Detect which cell encompasses the target text, then output its [x, y] center coordinate. 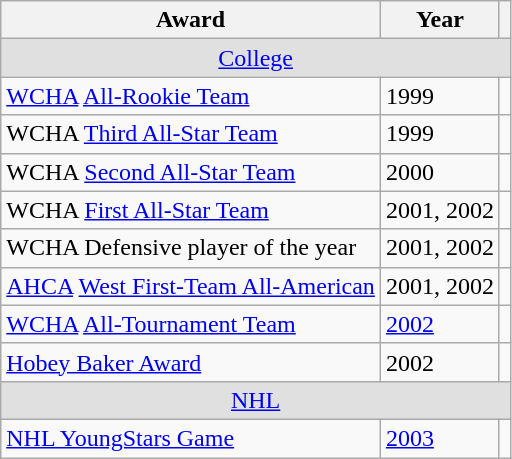
WCHA All-Tournament Team [191, 324]
WCHA Defensive player of the year [191, 248]
WCHA Second All-Star Team [191, 172]
College [256, 58]
Year [440, 20]
WCHA First All-Star Team [191, 210]
WCHA Third All-Star Team [191, 134]
NHL YoungStars Game [191, 438]
AHCA West First-Team All-American [191, 286]
2003 [440, 438]
Hobey Baker Award [191, 362]
2000 [440, 172]
Award [191, 20]
WCHA All-Rookie Team [191, 96]
NHL [256, 400]
